Find where the given text appears and provide that cell's center as [X, Y] coordinate. 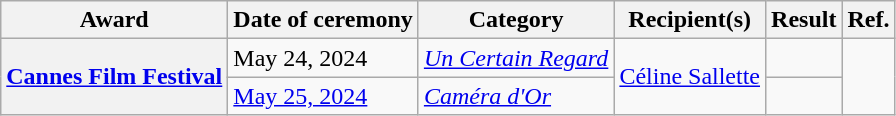
May 25, 2024 [324, 96]
Caméra d'Or [516, 96]
May 24, 2024 [324, 58]
Result [804, 20]
Ref. [868, 20]
Date of ceremony [324, 20]
Un Certain Regard [516, 58]
Award [114, 20]
Category [516, 20]
Recipient(s) [690, 20]
Céline Sallette [690, 77]
Cannes Film Festival [114, 77]
